Return the (X, Y) coordinate for the center point of the cell that contains the specified text.  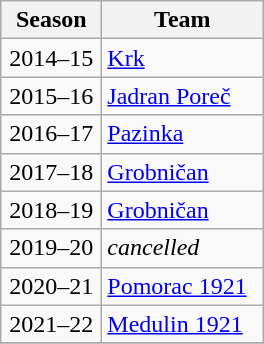
Medulin 1921 (182, 324)
2021–22 (52, 324)
Team (182, 20)
Season (52, 20)
2016–17 (52, 134)
2015–16 (52, 96)
2017–18 (52, 172)
2019–20 (52, 248)
Jadran Poreč (182, 96)
cancelled (182, 248)
2018–19 (52, 210)
Pomorac 1921 (182, 286)
2020–21 (52, 286)
Pazinka (182, 134)
2014–15 (52, 58)
Krk (182, 58)
